Extract the [X, Y] coordinate from the center of the cell holding the provided text.  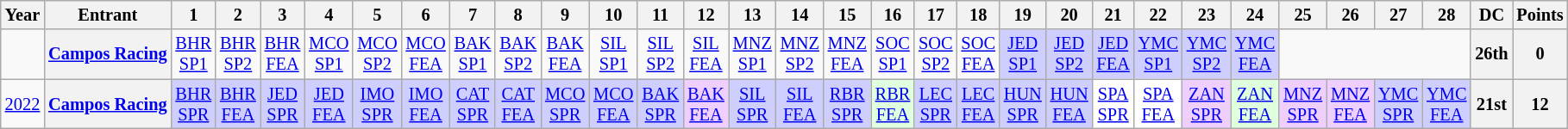
DC [1491, 15]
2 [238, 15]
RBRSPR [847, 104]
MCOSPR [565, 104]
MNZSP2 [800, 54]
22 [1158, 15]
SILSP1 [613, 54]
YMCSP1 [1158, 54]
CATFEA [517, 104]
Points [1540, 15]
18 [978, 15]
SOCFEA [978, 54]
25 [1302, 15]
CATSPR [473, 104]
SOCSP2 [935, 54]
BAKSPR [661, 104]
YMCSPR [1398, 104]
ZANFEA [1255, 104]
4 [329, 15]
BAKSP2 [517, 54]
19 [1023, 15]
JEDSP1 [1023, 54]
MCOSP2 [377, 54]
BHRSP2 [238, 54]
MCOSP1 [329, 54]
10 [613, 15]
20 [1069, 15]
LECSPR [935, 104]
17 [935, 15]
27 [1398, 15]
21 [1113, 15]
7 [473, 15]
MNZSP1 [752, 54]
24 [1255, 15]
23 [1207, 15]
IMOSPR [377, 104]
YMCSP2 [1207, 54]
BHRSPR [193, 104]
5 [377, 15]
SOCSP1 [893, 54]
9 [565, 15]
JEDSP2 [1069, 54]
15 [847, 15]
21st [1491, 104]
SILSPR [752, 104]
14 [800, 15]
11 [661, 15]
Year [22, 15]
SPAFEA [1158, 104]
HUNSPR [1023, 104]
0 [1540, 54]
8 [517, 15]
Entrant [107, 15]
MNZSPR [1302, 104]
IMOFEA [426, 104]
HUNFEA [1069, 104]
2022 [22, 104]
1 [193, 15]
BAKSP1 [473, 54]
26th [1491, 54]
13 [752, 15]
BHRSP1 [193, 54]
RBRFEA [893, 104]
SILSP2 [661, 54]
ZANSPR [1207, 104]
28 [1446, 15]
26 [1351, 15]
LECFEA [978, 104]
SPASPR [1113, 104]
16 [893, 15]
3 [283, 15]
6 [426, 15]
JEDSPR [283, 104]
